Return the [x, y] coordinate for the center point of the cell that contains the specified text.  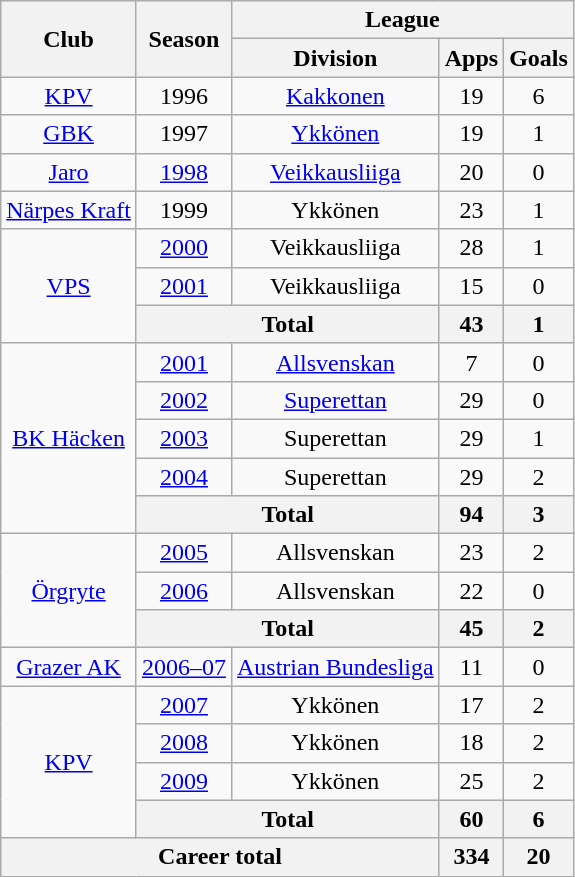
94 [471, 515]
2006–07 [184, 667]
18 [471, 743]
3 [539, 515]
Jaro [69, 172]
22 [471, 591]
League [402, 20]
VPS [69, 286]
Club [69, 39]
43 [471, 324]
Season [184, 39]
11 [471, 667]
Kakkonen [335, 96]
45 [471, 629]
2000 [184, 248]
Närpes Kraft [69, 210]
2008 [184, 743]
2009 [184, 781]
2005 [184, 553]
2003 [184, 438]
2006 [184, 591]
60 [471, 819]
2007 [184, 705]
15 [471, 286]
Apps [471, 58]
GBK [69, 134]
1998 [184, 172]
2002 [184, 400]
Career total [220, 857]
2004 [184, 477]
1999 [184, 210]
1997 [184, 134]
Goals [539, 58]
Division [335, 58]
17 [471, 705]
BK Häcken [69, 438]
28 [471, 248]
Austrian Bundesliga [335, 667]
1996 [184, 96]
Örgryte [69, 591]
7 [471, 362]
25 [471, 781]
Grazer AK [69, 667]
334 [471, 857]
